Capture the cell that displays the provided text and extract its (x, y) central coordinate. 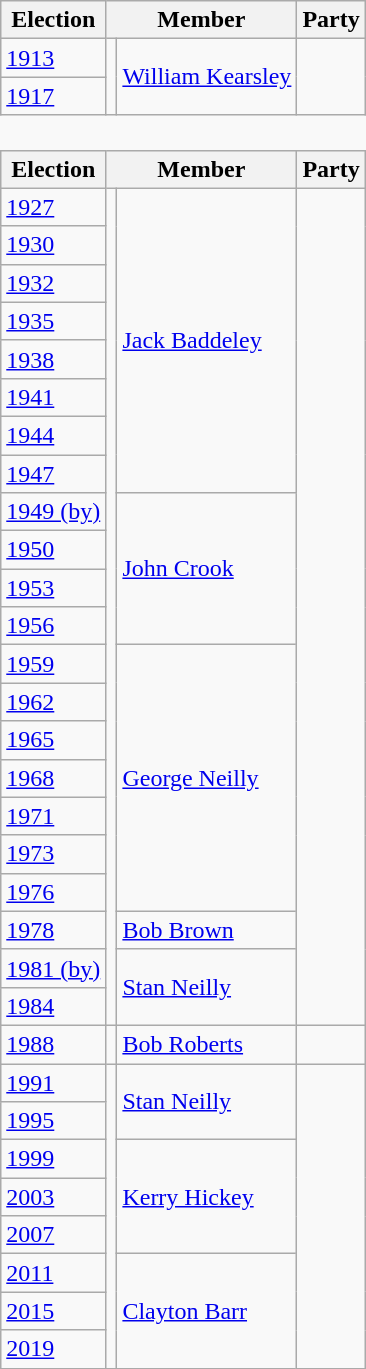
William Kearsley (207, 77)
1947 (54, 473)
1971 (54, 816)
1917 (54, 96)
1965 (54, 740)
Jack Baddeley (207, 340)
1938 (54, 359)
2003 (54, 1197)
1988 (54, 1044)
1995 (54, 1121)
1935 (54, 321)
1941 (54, 397)
George Neilly (207, 778)
1978 (54, 930)
Bob Roberts (207, 1044)
1999 (54, 1159)
1932 (54, 283)
1973 (54, 854)
1956 (54, 626)
Bob Brown (207, 930)
1944 (54, 435)
1981 (by) (54, 968)
1950 (54, 550)
2019 (54, 1349)
1991 (54, 1083)
1913 (54, 58)
1968 (54, 778)
1927 (54, 207)
2011 (54, 1273)
Kerry Hickey (207, 1197)
1959 (54, 664)
Clayton Barr (207, 1311)
1962 (54, 702)
John Crook (207, 569)
2007 (54, 1235)
1949 (by) (54, 512)
1953 (54, 588)
1930 (54, 245)
1976 (54, 892)
2015 (54, 1311)
1984 (54, 1006)
